Output the [X, Y] coordinate of the center of the cell containing the given text.  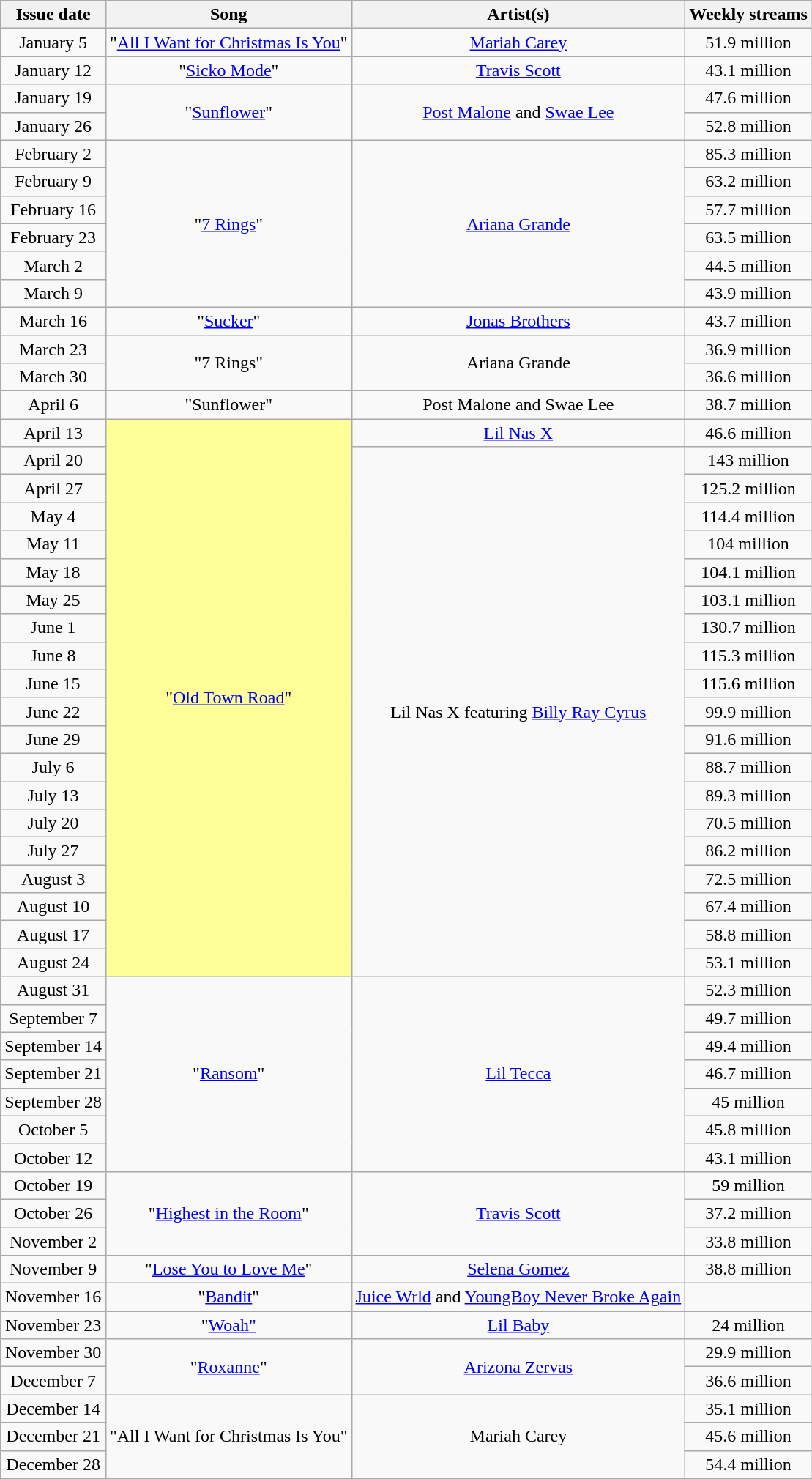
March 2 [53, 265]
September 14 [53, 1046]
Lil Nas X [518, 433]
46.7 million [748, 1074]
49.4 million [748, 1046]
115.3 million [748, 656]
49.7 million [748, 1018]
November 23 [53, 1325]
February 16 [53, 210]
July 6 [53, 767]
October 5 [53, 1130]
May 4 [53, 516]
63.5 million [748, 237]
53.1 million [748, 963]
August 17 [53, 935]
103.1 million [748, 600]
104 million [748, 544]
67.4 million [748, 907]
99.9 million [748, 711]
Lil Tecca [518, 1074]
August 10 [53, 907]
November 9 [53, 1269]
115.6 million [748, 683]
57.7 million [748, 210]
October 19 [53, 1185]
January 19 [53, 98]
45 million [748, 1102]
38.7 million [748, 405]
May 25 [53, 600]
"Woah" [228, 1325]
"Bandit" [228, 1297]
September 7 [53, 1018]
"Sucker" [228, 321]
June 15 [53, 683]
April 13 [53, 433]
114.4 million [748, 516]
63.2 million [748, 182]
February 23 [53, 237]
August 24 [53, 963]
44.5 million [748, 265]
February 9 [53, 182]
Juice Wrld and YoungBoy Never Broke Again [518, 1297]
July 20 [53, 823]
125.2 million [748, 489]
86.2 million [748, 851]
46.6 million [748, 433]
March 23 [53, 349]
February 2 [53, 154]
April 20 [53, 461]
March 30 [53, 377]
June 1 [53, 628]
45.8 million [748, 1130]
47.6 million [748, 98]
91.6 million [748, 739]
59 million [748, 1185]
November 30 [53, 1353]
"Sicko Mode" [228, 70]
July 13 [53, 795]
January 12 [53, 70]
36.9 million [748, 349]
November 16 [53, 1297]
45.6 million [748, 1437]
September 28 [53, 1102]
58.8 million [748, 935]
85.3 million [748, 154]
June 8 [53, 656]
May 18 [53, 572]
24 million [748, 1325]
January 26 [53, 126]
September 21 [53, 1074]
Lil Baby [518, 1325]
52.8 million [748, 126]
October 12 [53, 1157]
August 3 [53, 879]
"Highest in the Room" [228, 1213]
November 2 [53, 1242]
April 6 [53, 405]
Lil Nas X featuring Billy Ray Cyrus [518, 712]
"Roxanne" [228, 1367]
54.4 million [748, 1464]
July 27 [53, 851]
29.9 million [748, 1353]
35.1 million [748, 1409]
143 million [748, 461]
May 11 [53, 544]
72.5 million [748, 879]
Song [228, 15]
December 7 [53, 1381]
June 22 [53, 711]
December 14 [53, 1409]
August 31 [53, 990]
"Ransom" [228, 1074]
37.2 million [748, 1213]
43.7 million [748, 321]
Issue date [53, 15]
88.7 million [748, 767]
June 29 [53, 739]
December 28 [53, 1464]
70.5 million [748, 823]
April 27 [53, 489]
"Lose You to Love Me" [228, 1269]
104.1 million [748, 572]
52.3 million [748, 990]
Arizona Zervas [518, 1367]
43.9 million [748, 293]
33.8 million [748, 1242]
89.3 million [748, 795]
December 21 [53, 1437]
March 9 [53, 293]
Weekly streams [748, 15]
Jonas Brothers [518, 321]
51.9 million [748, 42]
Artist(s) [518, 15]
38.8 million [748, 1269]
March 16 [53, 321]
January 5 [53, 42]
Selena Gomez [518, 1269]
October 26 [53, 1213]
"Old Town Road" [228, 697]
130.7 million [748, 628]
